Determine the [X, Y] coordinate at the center of the cell enclosing the given text.  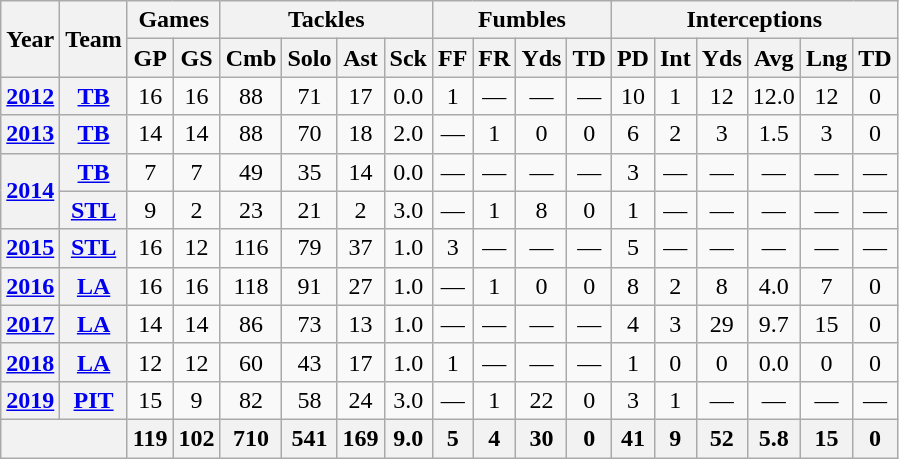
Fumbles [522, 20]
6 [632, 134]
116 [251, 248]
41 [632, 438]
60 [251, 362]
27 [360, 286]
Avg [774, 58]
10 [632, 96]
FR [494, 58]
2012 [30, 96]
2019 [30, 400]
PD [632, 58]
Year [30, 39]
58 [310, 400]
9.0 [408, 438]
PIT [94, 400]
Solo [310, 58]
52 [722, 438]
GS [196, 58]
37 [360, 248]
169 [360, 438]
1.5 [774, 134]
118 [251, 286]
Ast [360, 58]
2015 [30, 248]
Sck [408, 58]
30 [542, 438]
29 [722, 324]
91 [310, 286]
4.0 [774, 286]
2017 [30, 324]
Interceptions [754, 20]
2.0 [408, 134]
2014 [30, 191]
79 [310, 248]
2018 [30, 362]
12.0 [774, 96]
82 [251, 400]
5.8 [774, 438]
Team [94, 39]
71 [310, 96]
18 [360, 134]
710 [251, 438]
2016 [30, 286]
35 [310, 172]
102 [196, 438]
49 [251, 172]
70 [310, 134]
86 [251, 324]
Lng [826, 58]
119 [150, 438]
Cmb [251, 58]
9.7 [774, 324]
541 [310, 438]
21 [310, 210]
FF [452, 58]
2013 [30, 134]
Games [174, 20]
73 [310, 324]
24 [360, 400]
Int [675, 58]
22 [542, 400]
43 [310, 362]
13 [360, 324]
Tackles [326, 20]
23 [251, 210]
GP [150, 58]
